Pinpoint the cell where the given text exists, returning its [x, y] midpoint coordinate. 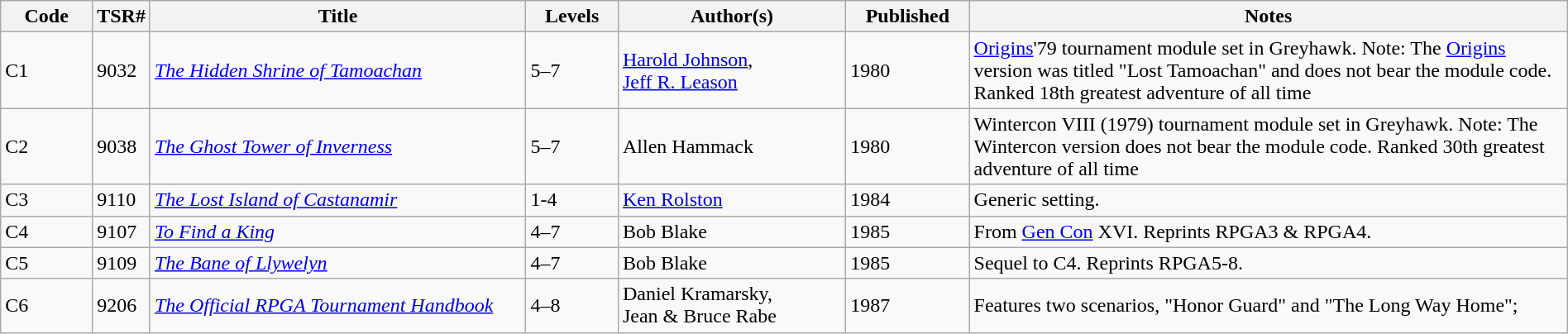
Code [46, 17]
9109 [122, 263]
The Lost Island of Castanamir [337, 200]
Notes [1269, 17]
The Official RPGA Tournament Handbook [337, 306]
Title [337, 17]
Features two scenarios, "Honor Guard" and "The Long Way Home"; [1269, 306]
1984 [908, 200]
C5 [46, 263]
4–8 [572, 306]
1987 [908, 306]
9107 [122, 231]
TSR# [122, 17]
The Bane of Llywelyn [337, 263]
C1 [46, 70]
C3 [46, 200]
Sequel to C4. Reprints RPGA5-8. [1269, 263]
Ken Rolston [731, 200]
C6 [46, 306]
Levels [572, 17]
9110 [122, 200]
C4 [46, 231]
Harold Johnson,Jeff R. Leason [731, 70]
1-4 [572, 200]
C2 [46, 146]
From Gen Con XVI. Reprints RPGA3 & RPGA4. [1269, 231]
Author(s) [731, 17]
The Ghost Tower of Inverness [337, 146]
9206 [122, 306]
Generic setting. [1269, 200]
The Hidden Shrine of Tamoachan [337, 70]
Daniel Kramarsky,Jean & Bruce Rabe [731, 306]
9032 [122, 70]
Published [908, 17]
Allen Hammack [731, 146]
To Find a King [337, 231]
9038 [122, 146]
